For the text-containing cell, return its midpoint in (x, y) coordinate format. 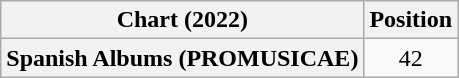
42 (411, 58)
Chart (2022) (182, 20)
Spanish Albums (PROMUSICAE) (182, 58)
Position (411, 20)
